Find where the given text appears and provide that cell's center as [x, y] coordinate. 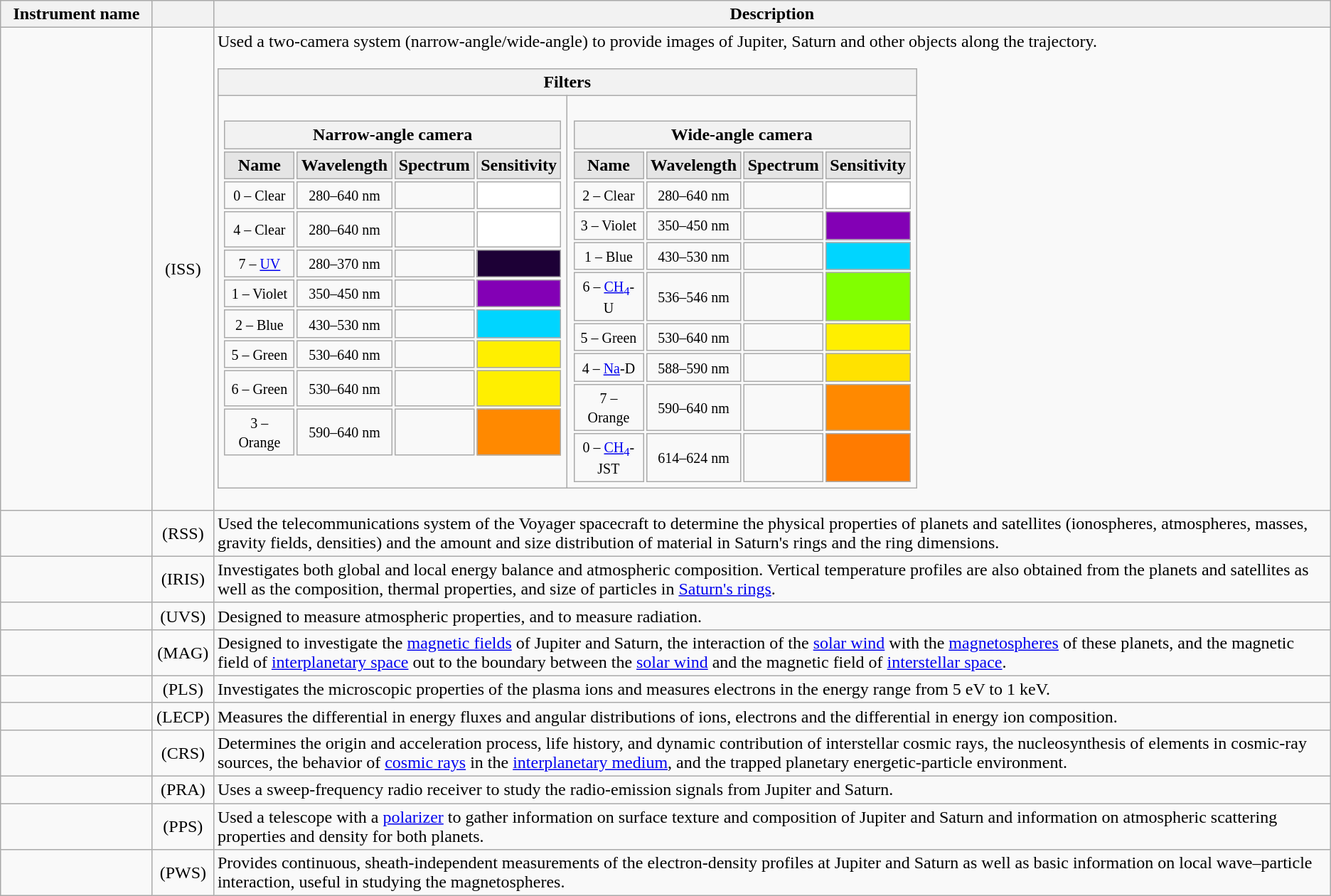
0 – CH4-JST [609, 458]
4 – Clear [259, 229]
(RSS) [183, 533]
(MAG) [183, 653]
Wide-angle camera [742, 135]
Instrument name [77, 14]
1 – Violet [259, 294]
Narrow-angle camera [392, 135]
(LECP) [183, 716]
(CRS) [183, 752]
4 – Na-D [609, 368]
536–546 nm [694, 296]
(IRIS) [183, 579]
280–370 nm [344, 263]
6 – CH4-U [609, 296]
Designed to measure atmospheric properties, and to measure radiation. [772, 616]
Investigates the microscopic properties of the plasma ions and measures electrons in the energy range from 5 eV to 1 keV. [772, 689]
2 – Clear [609, 196]
Uses a sweep-frequency radio receiver to study the radio-emission signals from Jupiter and Saturn. [772, 790]
2 – Blue [259, 324]
(PWS) [183, 873]
3 – Violet [609, 225]
7 – Orange [609, 408]
(PLS) [183, 689]
588–590 nm [694, 368]
(PRA) [183, 790]
3 – Orange [259, 432]
(PPS) [183, 826]
1 – Blue [609, 256]
0 – Clear [259, 196]
614–624 nm [694, 458]
(UVS) [183, 616]
(ISS) [183, 269]
Filters [567, 82]
Description [772, 14]
Measures the differential in energy fluxes and angular distributions of ions, electrons and the differential in energy ion composition. [772, 716]
6 – Green [259, 388]
7 – UV [259, 263]
